Provide the [X, Y] coordinate of the cell's center where the given text is located.  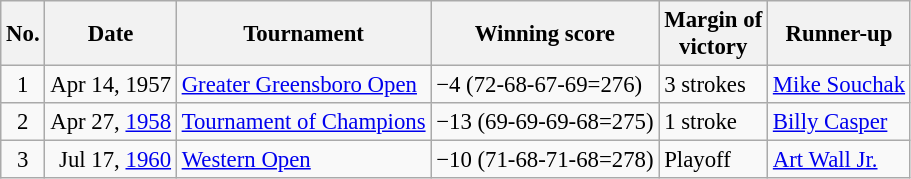
Date [110, 34]
Tournament [304, 34]
Greater Greensboro Open [304, 85]
−4 (72-68-67-69=276) [545, 85]
Art Wall Jr. [840, 160]
Winning score [545, 34]
1 stroke [714, 122]
1 [23, 85]
Runner-up [840, 34]
3 strokes [714, 85]
Mike Souchak [840, 85]
No. [23, 34]
−13 (69-69-69-68=275) [545, 122]
Billy Casper [840, 122]
Western Open [304, 160]
Playoff [714, 160]
Apr 27, 1958 [110, 122]
Margin ofvictory [714, 34]
Apr 14, 1957 [110, 85]
Tournament of Champions [304, 122]
2 [23, 122]
3 [23, 160]
−10 (71-68-71-68=278) [545, 160]
Jul 17, 1960 [110, 160]
